Extract the [X, Y] coordinate from the center of the cell holding the provided text.  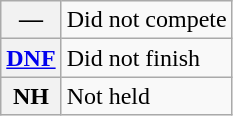
Not held [146, 96]
Did not finish [146, 58]
Did not compete [146, 20]
NH [31, 96]
— [31, 20]
DNF [31, 58]
